Capture the cell that displays the provided text and extract its [x, y] central coordinate. 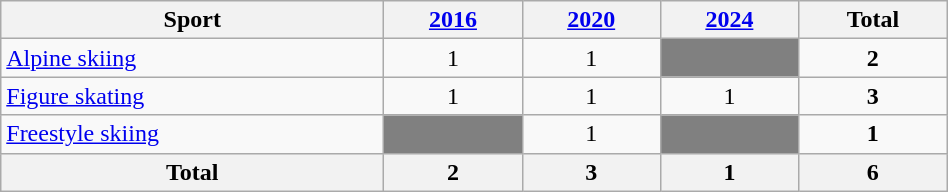
2020 [591, 20]
2016 [453, 20]
6 [872, 172]
2024 [729, 20]
Alpine skiing [192, 58]
Freestyle skiing [192, 134]
Sport [192, 20]
Figure skating [192, 96]
